For the text-containing cell, return its midpoint in (X, Y) coordinate format. 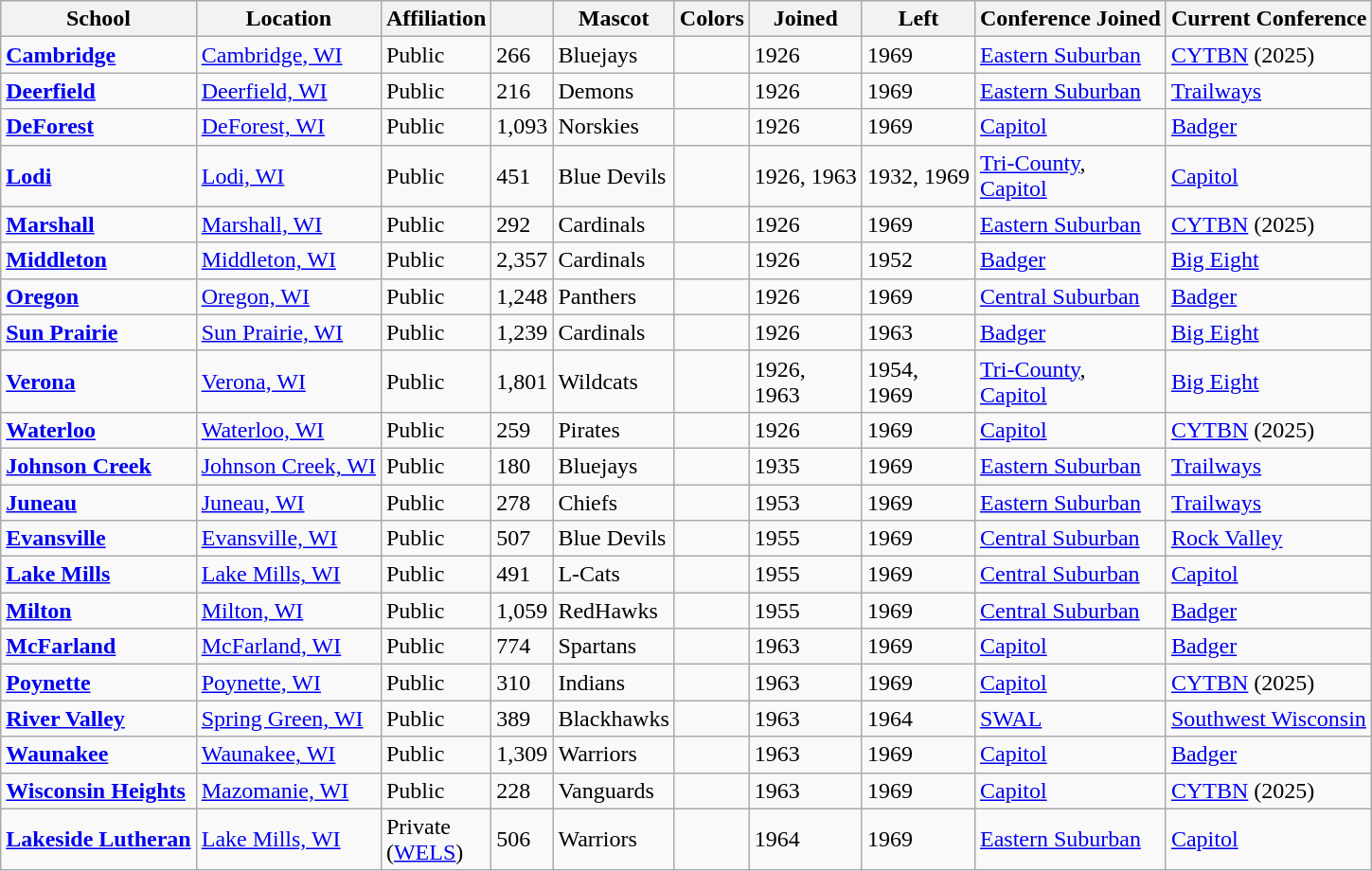
Mascot (614, 19)
Indians (614, 683)
216 (523, 91)
Wisconsin Heights (98, 791)
Spartans (614, 647)
1,059 (523, 611)
Current Conference (1269, 19)
Cambridge (98, 55)
1953 (805, 503)
1932, 1969 (918, 176)
School (98, 19)
Lodi (98, 176)
DeForest (98, 127)
Milton, WI (288, 611)
1935 (805, 466)
1952 (918, 260)
1,248 (523, 296)
Sun Prairie (98, 332)
180 (523, 466)
Verona (98, 381)
507 (523, 539)
Juneau, WI (288, 503)
Waterloo, WI (288, 430)
Poynette, WI (288, 683)
Evansville (98, 539)
506 (523, 839)
River Valley (98, 719)
Vanguards (614, 791)
Oregon (98, 296)
Waunakee, WI (288, 755)
Middleton, WI (288, 260)
Milton (98, 611)
278 (523, 503)
310 (523, 683)
McFarland (98, 647)
Marshall (98, 224)
Sun Prairie, WI (288, 332)
Spring Green, WI (288, 719)
Oregon, WI (288, 296)
228 (523, 791)
Wildcats (614, 381)
389 (523, 719)
Waterloo (98, 430)
L-Cats (614, 575)
Deerfield (98, 91)
Demons (614, 91)
Deerfield, WI (288, 91)
Mazomanie, WI (288, 791)
Verona, WI (288, 381)
451 (523, 176)
Southwest Wisconsin (1269, 719)
Colors (712, 19)
1,239 (523, 332)
Poynette (98, 683)
Blackhawks (614, 719)
Lodi, WI (288, 176)
Middleton (98, 260)
266 (523, 55)
Marshall, WI (288, 224)
2,357 (523, 260)
Affiliation (436, 19)
1954,1969 (918, 381)
259 (523, 430)
Johnson Creek (98, 466)
Evansville, WI (288, 539)
1926, 1963 (805, 176)
Conference Joined (1070, 19)
1,093 (523, 127)
Johnson Creek, WI (288, 466)
Lake Mills (98, 575)
491 (523, 575)
Private(WELS) (436, 839)
Cambridge, WI (288, 55)
Location (288, 19)
McFarland, WI (288, 647)
DeForest, WI (288, 127)
Norskies (614, 127)
1,801 (523, 381)
Panthers (614, 296)
1,309 (523, 755)
Lakeside Lutheran (98, 839)
Left (918, 19)
Rock Valley (1269, 539)
SWAL (1070, 719)
RedHawks (614, 611)
Juneau (98, 503)
Joined (805, 19)
1926,1963 (805, 381)
292 (523, 224)
Pirates (614, 430)
Waunakee (98, 755)
774 (523, 647)
Chiefs (614, 503)
